Return [X, Y] of the center of cell containing provided text 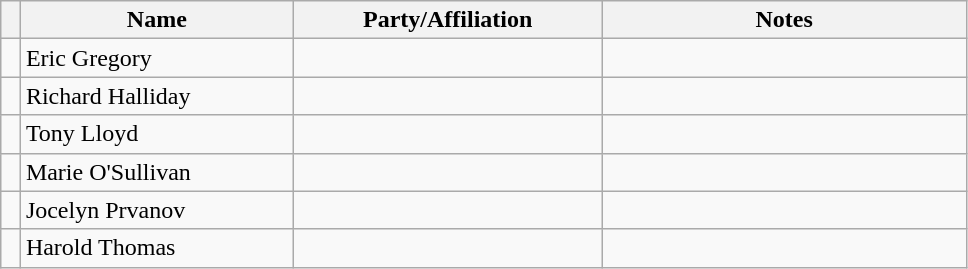
Name [156, 20]
Marie O'Sullivan [156, 172]
Notes [784, 20]
Tony Lloyd [156, 134]
Jocelyn Prvanov [156, 210]
Eric Gregory [156, 58]
Harold Thomas [156, 248]
Richard Halliday [156, 96]
Party/Affiliation [448, 20]
